Identify which cell holds the provided text, then report its (X, Y) central coordinate. 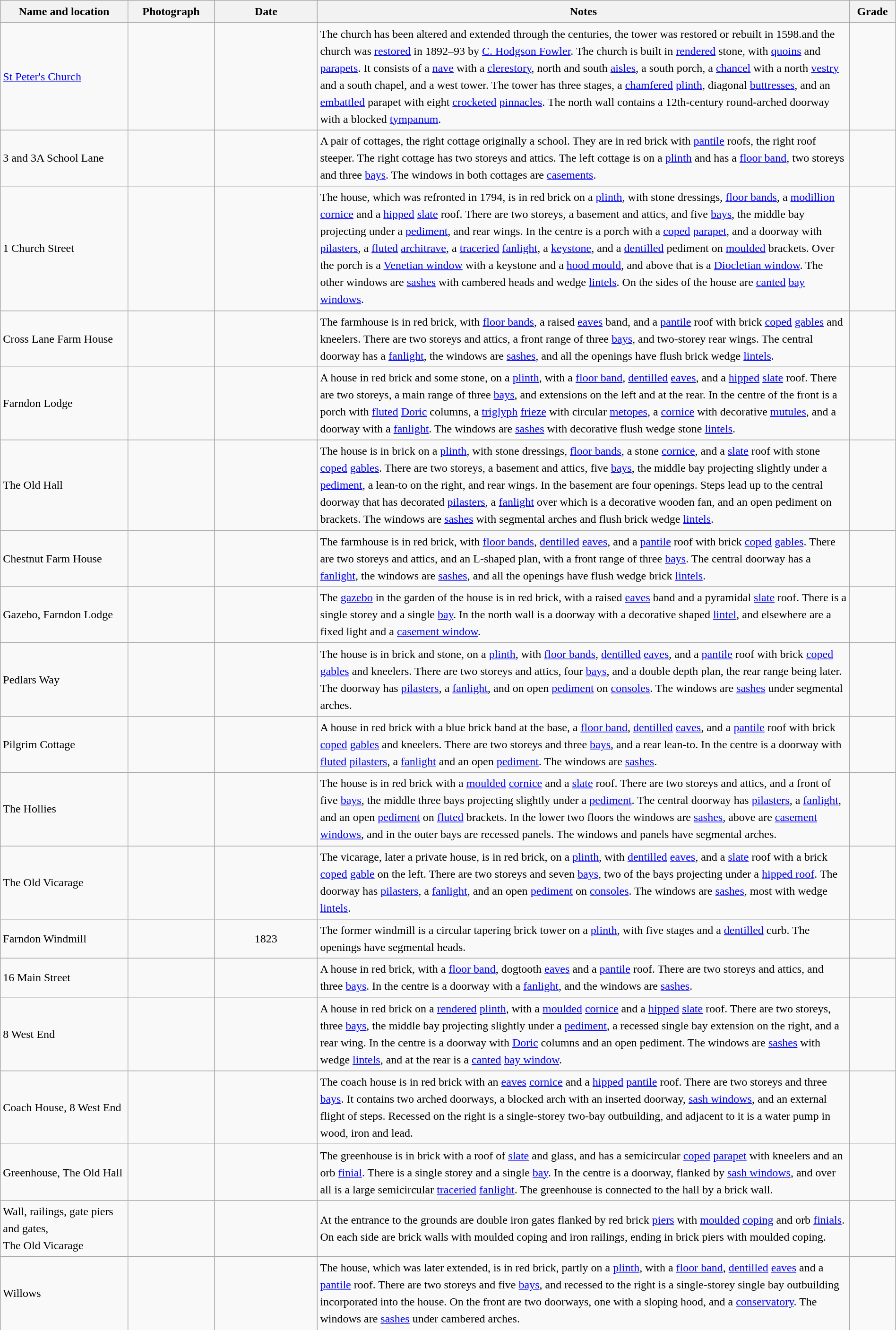
Greenhouse, The Old Hall (64, 1172)
Gazebo, Farndon Lodge (64, 614)
The Hollies (64, 809)
3 and 3A School Lane (64, 158)
Cross Lane Farm House (64, 338)
Chestnut Farm House (64, 559)
8 West End (64, 1034)
Willows (64, 1293)
Farndon Lodge (64, 404)
St Peter's Church (64, 77)
Notes (583, 11)
16 Main Street (64, 978)
Name and location (64, 11)
Grade (872, 11)
Pilgrim Cottage (64, 744)
Pedlars Way (64, 680)
The Old Vicarage (64, 883)
Coach House, 8 West End (64, 1108)
The former windmill is a circular tapering brick tower on a plinth, with five stages and a dentilled curb. The openings have segmental heads. (583, 939)
The Old Hall (64, 485)
Date (266, 11)
1823 (266, 939)
Photograph (171, 11)
Wall, railings, gate piers and gates,The Old Vicarage (64, 1229)
1 Church Street (64, 249)
Farndon Windmill (64, 939)
